From the cell containing the given text, extract its center point as [X, Y] coordinate. 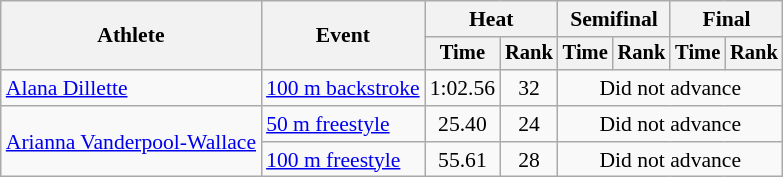
50 m freestyle [343, 124]
1:02.56 [462, 88]
Final [726, 19]
25.40 [462, 124]
Athlete [131, 36]
Event [343, 36]
32 [529, 88]
Semifinal [614, 19]
Arianna Vanderpool-Wallace [131, 142]
100 m backstroke [343, 88]
Alana Dillette [131, 88]
Heat [492, 19]
24 [529, 124]
